From the cell containing the given text, extract its center point as [X, Y] coordinate. 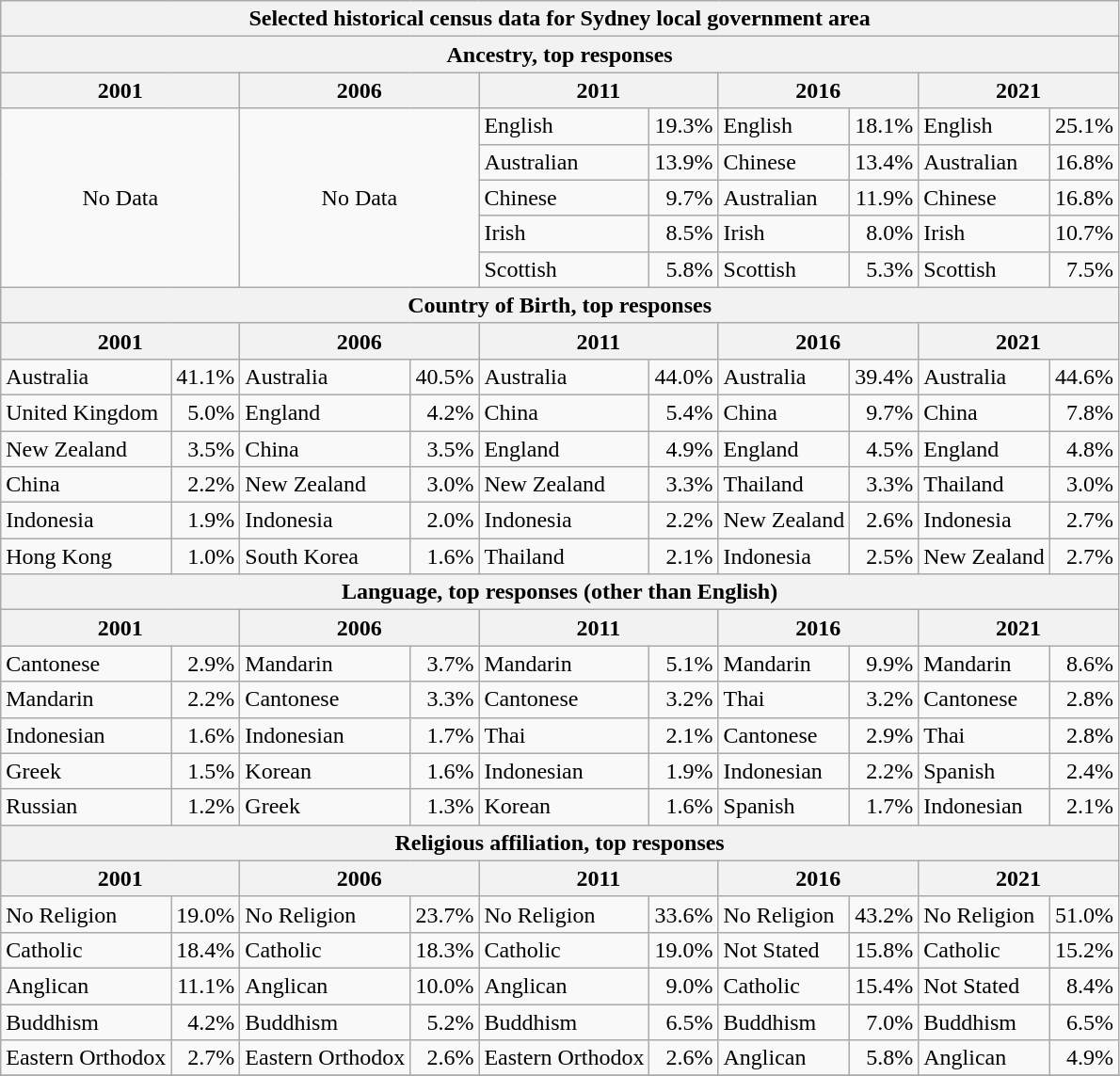
5.1% [683, 664]
40.5% [444, 377]
2.5% [885, 556]
1.3% [444, 807]
33.6% [683, 914]
4.8% [1084, 449]
1.0% [205, 556]
5.3% [885, 269]
Country of Birth, top responses [560, 305]
7.0% [885, 1021]
5.4% [683, 412]
43.2% [885, 914]
1.5% [205, 771]
Russian [87, 807]
23.7% [444, 914]
7.8% [1084, 412]
2.0% [444, 521]
44.0% [683, 377]
1.2% [205, 807]
18.4% [205, 950]
10.7% [1084, 233]
51.0% [1084, 914]
8.5% [683, 233]
44.6% [1084, 377]
Selected historical census data for Sydney local government area [560, 19]
19.3% [683, 126]
18.1% [885, 126]
41.1% [205, 377]
15.2% [1084, 950]
8.6% [1084, 664]
5.0% [205, 412]
15.4% [885, 986]
10.0% [444, 986]
5.2% [444, 1021]
Language, top responses (other than English) [560, 592]
8.4% [1084, 986]
25.1% [1084, 126]
7.5% [1084, 269]
15.8% [885, 950]
Hong Kong [87, 556]
8.0% [885, 233]
4.5% [885, 449]
9.0% [683, 986]
18.3% [444, 950]
Ancestry, top responses [560, 55]
11.1% [205, 986]
Religious affiliation, top responses [560, 843]
13.4% [885, 162]
2.4% [1084, 771]
3.7% [444, 664]
United Kingdom [87, 412]
39.4% [885, 377]
South Korea [326, 556]
13.9% [683, 162]
11.9% [885, 198]
9.9% [885, 664]
